Identify which cell holds the provided text, then report its (x, y) central coordinate. 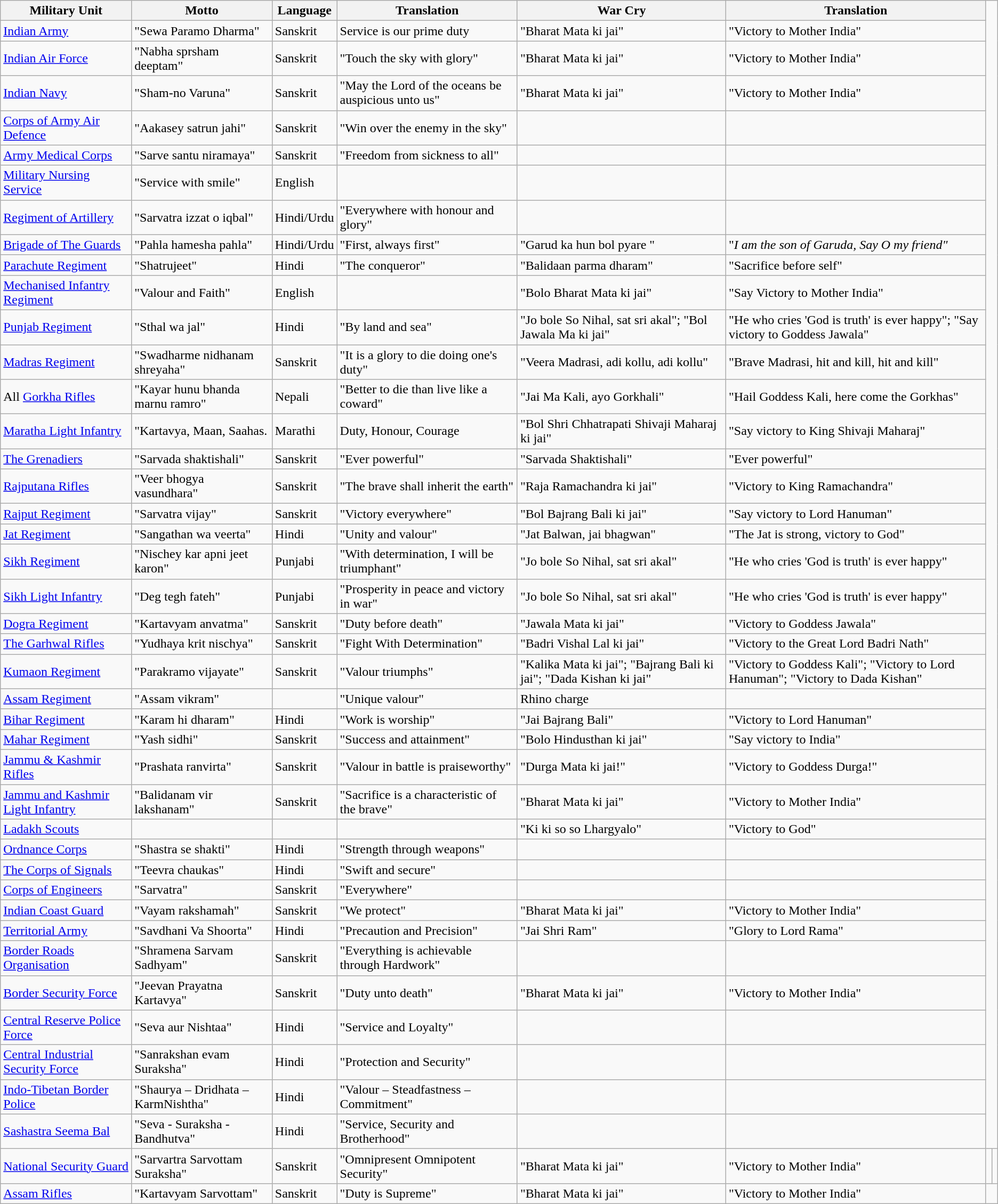
"Balidaan parma dharam" (622, 265)
"Ki ki so so Lhargyalo" (622, 829)
"Durga Mata ki jai!" (622, 766)
Indian Navy (66, 93)
Indian Coast Guard (66, 910)
War Cry (622, 11)
"Victory everywhere" (427, 514)
"Say victory to King Shivaji Maharaj" (856, 432)
"Victory to the Great Lord Badri Nath" (856, 644)
"The brave shall inherit the earth" (427, 486)
"Precaution and Precision" (427, 931)
"Nabha sprsham deeptam" (202, 59)
"Karam hi dharam" (202, 719)
"Parakramo vijayate" (202, 672)
Military Nursing Service (66, 182)
"Sacrifice before self" (856, 265)
"Garud ka hun bol pyare " (622, 245)
"Win over the enemy in the sky" (427, 128)
Regiment of Artillery (66, 217)
Mahar Regiment (66, 739)
Border Security Force (66, 992)
"Victory to Goddess Kali"; "Victory to Lord Hanuman"; "Victory to Dada Kishan" (856, 672)
Dogra Regiment (66, 624)
"Sarvada Shaktishali" (622, 459)
Rajput Regiment (66, 514)
Mechanised Infantry Regiment (66, 292)
Jammu and Kashmir Light Infantry (66, 802)
Territorial Army (66, 931)
Ordnance Corps (66, 850)
"Better to die than live like a coward" (427, 397)
"Teevra chaukas" (202, 870)
"Sarvada shaktishali" (202, 459)
Central Industrial Security Force (66, 1062)
Assam Rifles (66, 1193)
Madras Regiment (66, 361)
"Sanrakshan evam Suraksha" (202, 1062)
Parachute Regiment (66, 265)
"Assam vikram" (202, 699)
"Glory to Lord Rama" (856, 931)
"Raja Ramachandra ki jai" (622, 486)
"Kartavya, Maan, Saahas. (202, 432)
"The Jat is strong, victory to God" (856, 534)
"Sham-no Varuna" (202, 93)
"Kalika Mata ki jai"; "Bajrang Bali ki jai"; "Dada Kishan ki jai" (622, 672)
"Valour triumphs" (427, 672)
"Duty before death" (427, 624)
Kumaon Regiment (66, 672)
Bihar Regiment (66, 719)
"Fight With Determination" (427, 644)
Punjab Regiment (66, 327)
"I am the son of Garuda, Say O my friend" (856, 245)
"Kartavyam anvatma" (202, 624)
Corps of Army Air Defence (66, 128)
"Freedom from sickness to all" (427, 155)
"Sarvatra vijay" (202, 514)
"Swadharme nidhanam shreyaha" (202, 361)
"Unique valour" (427, 699)
"Shastra se shakti" (202, 850)
"Jawala Mata ki jai" (622, 624)
"Nischey kar apni jeet karon" (202, 562)
"Pahla hamesha pahla" (202, 245)
"Touch the sky with glory" (427, 59)
"Bol Shri Chhatrapati Shivaji Maharaj ki jai" (622, 432)
Indian Army (66, 31)
Jammu & Kashmir Rifles (66, 766)
"Badri Vishal Lal ki jai" (622, 644)
"Yudhaya krit nischya" (202, 644)
"By land and sea" (427, 327)
"Bolo Hindusthan ki jai" (622, 739)
Military Unit (66, 11)
"Duty unto death" (427, 992)
"Everywhere with honour and glory" (427, 217)
Border Roads Organisation (66, 958)
"First, always first" (427, 245)
"We protect" (427, 910)
Army Medical Corps (66, 155)
"Sarvatra izzat o iqbal" (202, 217)
"Veera Madrasi, adi kollu, adi kollu" (622, 361)
Central Reserve Police Force (66, 1028)
"Service with smile" (202, 182)
"Swift and secure" (427, 870)
"Unity and valour" (427, 534)
Indo-Tibetan Border Police (66, 1097)
Sashastra Seema Bal (66, 1131)
"Jai Ma Kali, ayo Gorkhali" (622, 397)
"Jat Balwan, jai bhagwan" (622, 534)
"Seva aur Nishtaa" (202, 1028)
"Say victory to Lord Hanuman" (856, 514)
"Say victory to India" (856, 739)
"Sarvatra" (202, 890)
"Victory to Goddess Durga!" (856, 766)
"Sewa Paramo Dharma" (202, 31)
"Bolo Bharat Mata ki jai" (622, 292)
"Balidanam vir lakshanam" (202, 802)
"Prashata ranvirta" (202, 766)
Assam Regiment (66, 699)
"Valour – Steadfastness – Commitment" (427, 1097)
"Work is worship" (427, 719)
"Duty is Supreme" (427, 1193)
"Jai Bajrang Bali" (622, 719)
"Hail Goddess Kali, here come the Gorkhas" (856, 397)
"It is a glory to die doing one's duty" (427, 361)
"Everywhere" (427, 890)
"Sthal wa jal" (202, 327)
"Everything is achievable through Hardwork" (427, 958)
"Kartavyam Sarvottam" (202, 1193)
"Success and attainment" (427, 739)
"Valour and Faith" (202, 292)
Sikh Regiment (66, 562)
"Service and Loyalty" (427, 1028)
Service is our prime duty (427, 31)
"Victory to Goddess Jawala" (856, 624)
National Security Guard (66, 1166)
All Gorkha Rifles (66, 397)
"Jo bole So Nihal, sat sri akal"; "Bol Jawala Ma ki jai" (622, 327)
"Bol Bajrang Bali ki jai" (622, 514)
Sikh Light Infantry (66, 596)
"Protection and Security" (427, 1062)
"Omnipresent Omnipotent Security" (427, 1166)
"Say Victory to Mother India" (856, 292)
Brigade of The Guards (66, 245)
"He who cries 'God is truth' is ever happy"; "Say victory to Goddess Jawala" (856, 327)
"Aakasey satrun jahi" (202, 128)
"With determination, I will be triumphant" (427, 562)
"Sarvartra Sarvottam Suraksha" (202, 1166)
"Valour in battle is praiseworthy" (427, 766)
"Strength through weapons" (427, 850)
"May the Lord of the oceans be auspicious unto us" (427, 93)
"Sarve santu niramaya" (202, 155)
"Seva - Suraksha - Bandhutva" (202, 1131)
Indian Air Force (66, 59)
Jat Regiment (66, 534)
"Yash sidhi" (202, 739)
"Service, Security and Brotherhood" (427, 1131)
Corps of Engineers (66, 890)
"Kayar hunu bhanda marnu ramro" (202, 397)
"Prosperity in peace and victory in war" (427, 596)
"The conqueror" (427, 265)
Language (304, 11)
"Shramena Sarvam Sadhyam" (202, 958)
"Savdhani Va Shoorta" (202, 931)
"Sacrifice is a characteristic of the brave" (427, 802)
Rajputana Rifles (66, 486)
"Veer bhogya vasundhara" (202, 486)
Rhino charge (622, 699)
Motto (202, 11)
"Deg tegh fateh" (202, 596)
"Victory to God" (856, 829)
"Brave Madrasi, hit and kill, hit and kill" (856, 361)
"Vayam rakshamah" (202, 910)
"Sangathan wa veerta" (202, 534)
"Victory to King Ramachandra" (856, 486)
Nepali (304, 397)
The Corps of Signals (66, 870)
Duty, Honour, Courage (427, 432)
The Garhwal Rifles (66, 644)
The Grenadiers (66, 459)
Marathi (304, 432)
"Jai Shri Ram" (622, 931)
"Victory to Lord Hanuman" (856, 719)
"Shaurya – Dridhata – KarmNishtha" (202, 1097)
"Shatrujeet" (202, 265)
Ladakh Scouts (66, 829)
"Jeevan Prayatna Kartavya" (202, 992)
Maratha Light Infantry (66, 432)
